Return [x, y] of the center of cell containing provided text 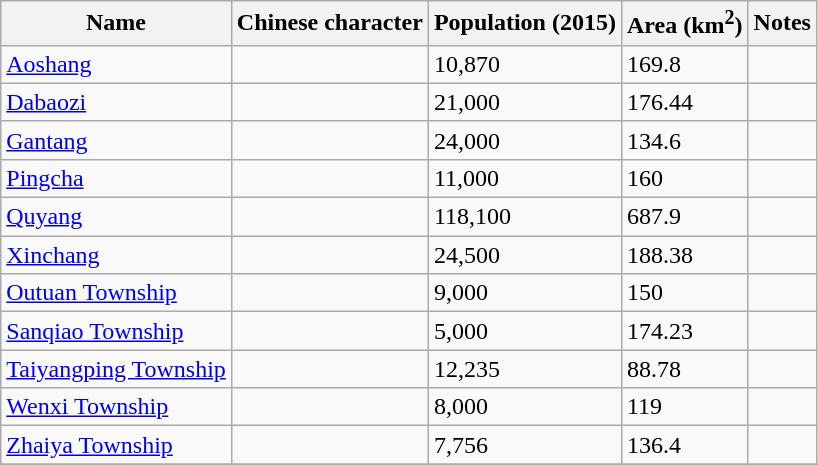
136.4 [684, 445]
174.23 [684, 331]
88.78 [684, 369]
Zhaiya Township [116, 445]
21,000 [524, 102]
160 [684, 178]
10,870 [524, 64]
687.9 [684, 217]
Notes [782, 24]
Aoshang [116, 64]
Pingcha [116, 178]
134.6 [684, 140]
24,000 [524, 140]
176.44 [684, 102]
150 [684, 293]
9,000 [524, 293]
Quyang [116, 217]
Dabaozi [116, 102]
169.8 [684, 64]
7,756 [524, 445]
Name [116, 24]
188.38 [684, 255]
24,500 [524, 255]
5,000 [524, 331]
Wenxi Township [116, 407]
Gantang [116, 140]
Area (km2) [684, 24]
Chinese character [330, 24]
Outuan Township [116, 293]
Population (2015) [524, 24]
118,100 [524, 217]
119 [684, 407]
Taiyangping Township [116, 369]
11,000 [524, 178]
12,235 [524, 369]
8,000 [524, 407]
Xinchang [116, 255]
Sanqiao Township [116, 331]
